Find where the given text appears and provide that cell's center as (X, Y) coordinate. 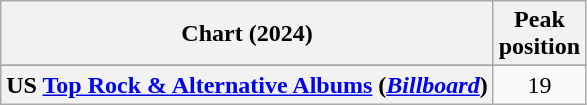
Chart (2024) (247, 34)
Peakposition (539, 34)
19 (539, 85)
US Top Rock & Alternative Albums (Billboard) (247, 85)
